Return the (x, y) coordinate for the center point of the cell that contains the specified text.  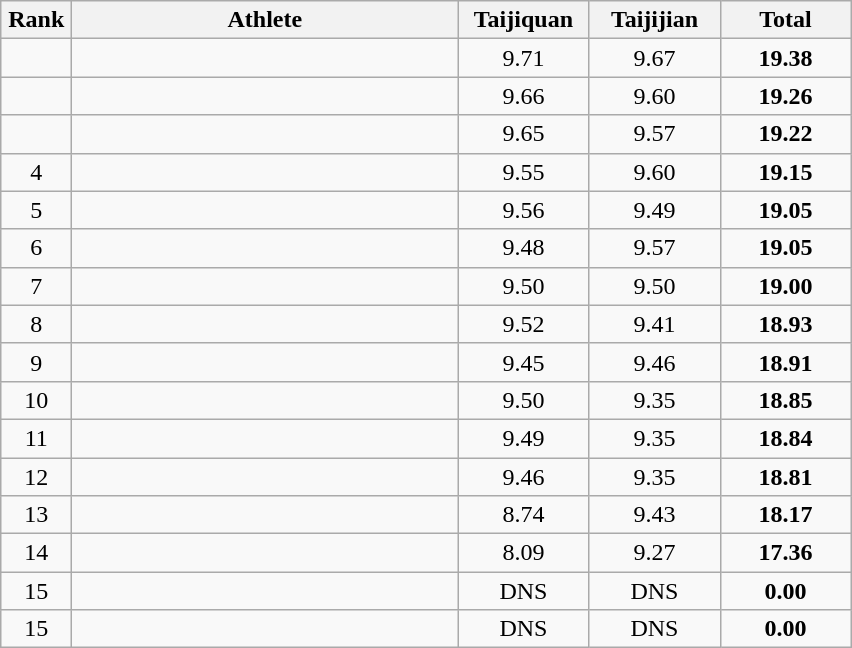
19.22 (786, 134)
Rank (36, 20)
9.65 (524, 134)
18.84 (786, 438)
9.43 (654, 515)
8 (36, 324)
5 (36, 210)
7 (36, 286)
9.67 (654, 58)
9.27 (654, 553)
19.15 (786, 172)
9.45 (524, 362)
Taijiquan (524, 20)
8.09 (524, 553)
18.93 (786, 324)
9.55 (524, 172)
18.81 (786, 477)
18.17 (786, 515)
13 (36, 515)
10 (36, 400)
9.52 (524, 324)
19.00 (786, 286)
Taijijian (654, 20)
19.38 (786, 58)
14 (36, 553)
Athlete (265, 20)
Total (786, 20)
19.26 (786, 96)
18.85 (786, 400)
9.41 (654, 324)
9.71 (524, 58)
9.56 (524, 210)
12 (36, 477)
9 (36, 362)
17.36 (786, 553)
6 (36, 248)
9.66 (524, 96)
8.74 (524, 515)
11 (36, 438)
4 (36, 172)
18.91 (786, 362)
9.48 (524, 248)
